Provide the [X, Y] coordinate of the cell's center where the given text is located.  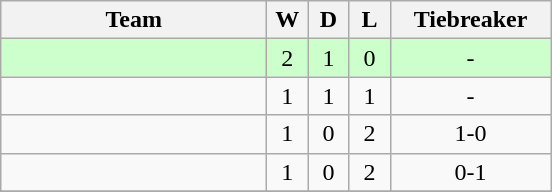
Team [134, 20]
Tiebreaker [470, 20]
D [328, 20]
L [370, 20]
W [288, 20]
0-1 [470, 172]
1-0 [470, 134]
